Capture the cell that displays the provided text and extract its [X, Y] central coordinate. 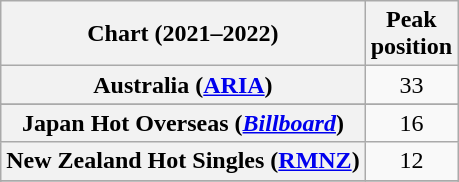
16 [411, 123]
33 [411, 85]
12 [411, 161]
Chart (2021–2022) [183, 34]
Peakposition [411, 34]
Australia (ARIA) [183, 85]
Japan Hot Overseas (Billboard) [183, 123]
New Zealand Hot Singles (RMNZ) [183, 161]
